Locate the cell with the specified text and output its [X, Y] center coordinate. 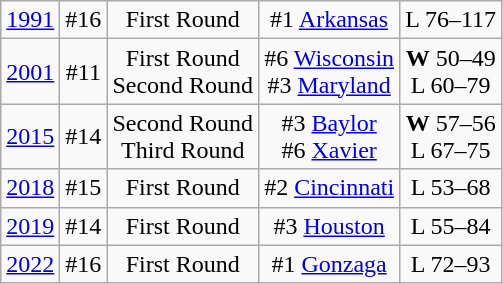
#11 [84, 72]
#1 Arkansas [330, 20]
2018 [30, 188]
1991 [30, 20]
2015 [30, 136]
2019 [30, 226]
W 57–56L 67–75 [451, 136]
Second RoundThird Round [183, 136]
#1 Gonzaga [330, 264]
L 76–117 [451, 20]
First RoundSecond Round [183, 72]
2022 [30, 264]
L 72–93 [451, 264]
L 55–84 [451, 226]
#6 Wisconsin#3 Maryland [330, 72]
L 53–68 [451, 188]
#2 Cincinnati [330, 188]
W 50–49L 60–79 [451, 72]
2001 [30, 72]
#3 Baylor#6 Xavier [330, 136]
#15 [84, 188]
#3 Houston [330, 226]
